Pinpoint the cell where the given text exists, returning its [x, y] midpoint coordinate. 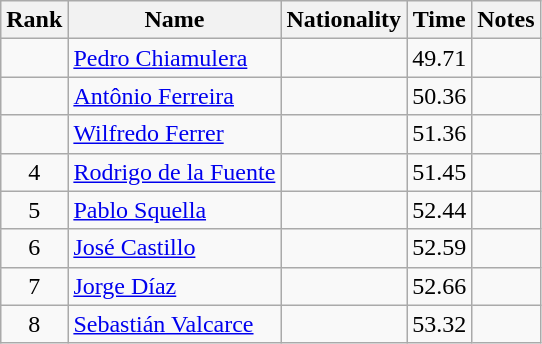
Notes [506, 20]
5 [34, 210]
Rodrigo de la Fuente [174, 172]
50.36 [440, 96]
Time [440, 20]
51.36 [440, 134]
Rank [34, 20]
51.45 [440, 172]
Wilfredo Ferrer [174, 134]
Pedro Chiamulera [174, 58]
Sebastián Valcarce [174, 324]
52.59 [440, 248]
52.44 [440, 210]
6 [34, 248]
Antônio Ferreira [174, 96]
Pablo Squella [174, 210]
52.66 [440, 286]
4 [34, 172]
8 [34, 324]
Jorge Díaz [174, 286]
José Castillo [174, 248]
49.71 [440, 58]
7 [34, 286]
Name [174, 20]
53.32 [440, 324]
Nationality [344, 20]
